Return the (X, Y) coordinate for the center point of the cell that contains the specified text.  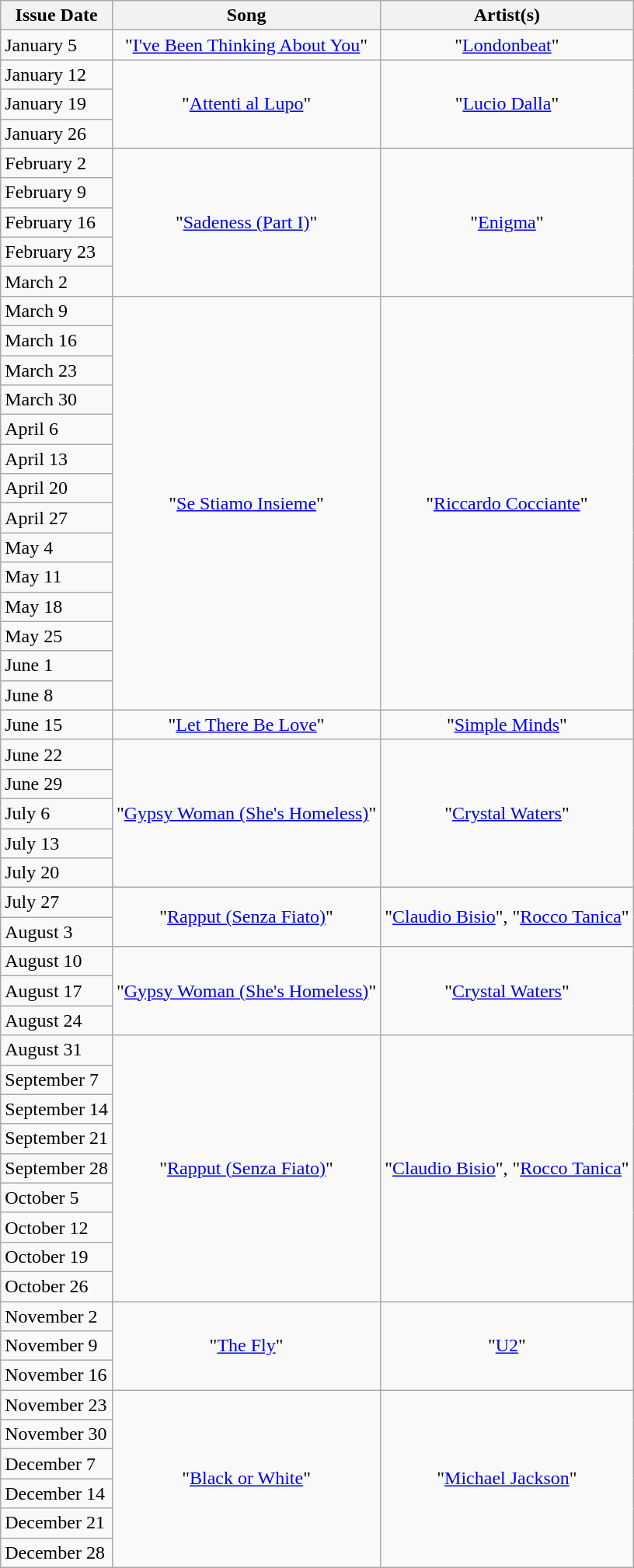
April 13 (57, 459)
February 23 (57, 252)
"Sadeness (Part I)" (246, 222)
"Simple Minds" (507, 725)
"Let There Be Love" (246, 725)
September 28 (57, 1168)
April 6 (57, 429)
November 23 (57, 1405)
"Riccardo Cocciante" (507, 503)
June 15 (57, 725)
September 7 (57, 1080)
January 26 (57, 134)
May 25 (57, 636)
May 18 (57, 607)
November 9 (57, 1346)
December 28 (57, 1552)
October 5 (57, 1198)
January 5 (57, 45)
April 27 (57, 518)
December 7 (57, 1464)
August 31 (57, 1050)
"Se Stiamo Insieme" (246, 503)
June 29 (57, 784)
"Londonbeat" (507, 45)
August 3 (57, 932)
March 30 (57, 400)
December 21 (57, 1523)
"Lucio Dalla" (507, 104)
November 2 (57, 1316)
August 10 (57, 961)
February 16 (57, 222)
July 20 (57, 873)
March 2 (57, 281)
December 14 (57, 1493)
October 12 (57, 1227)
Artist(s) (507, 16)
"Michael Jackson" (507, 1479)
May 11 (57, 577)
August 17 (57, 991)
Song (246, 16)
September 21 (57, 1139)
February 2 (57, 163)
July 27 (57, 902)
July 13 (57, 843)
April 20 (57, 488)
June 22 (57, 754)
"I've Been Thinking About You" (246, 45)
June 8 (57, 695)
"Enigma" (507, 222)
February 9 (57, 193)
October 19 (57, 1257)
August 24 (57, 1020)
March 23 (57, 370)
November 16 (57, 1375)
November 30 (57, 1434)
Issue Date (57, 16)
May 4 (57, 548)
"Black or White" (246, 1479)
"Attenti al Lupo" (246, 104)
July 6 (57, 813)
March 16 (57, 340)
"The Fly" (246, 1346)
September 14 (57, 1109)
March 9 (57, 311)
October 26 (57, 1286)
January 19 (57, 104)
January 12 (57, 75)
June 1 (57, 666)
"U2" (507, 1346)
